Detect which cell encompasses the target text, then output its (x, y) center coordinate. 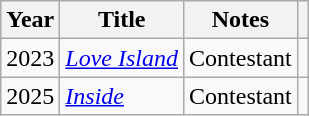
Inside (122, 96)
Love Island (122, 58)
Title (122, 20)
Year (30, 20)
2023 (30, 58)
2025 (30, 96)
Notes (241, 20)
